Scan for the cell matching the given text and deliver its (X, Y) coordinate at center. 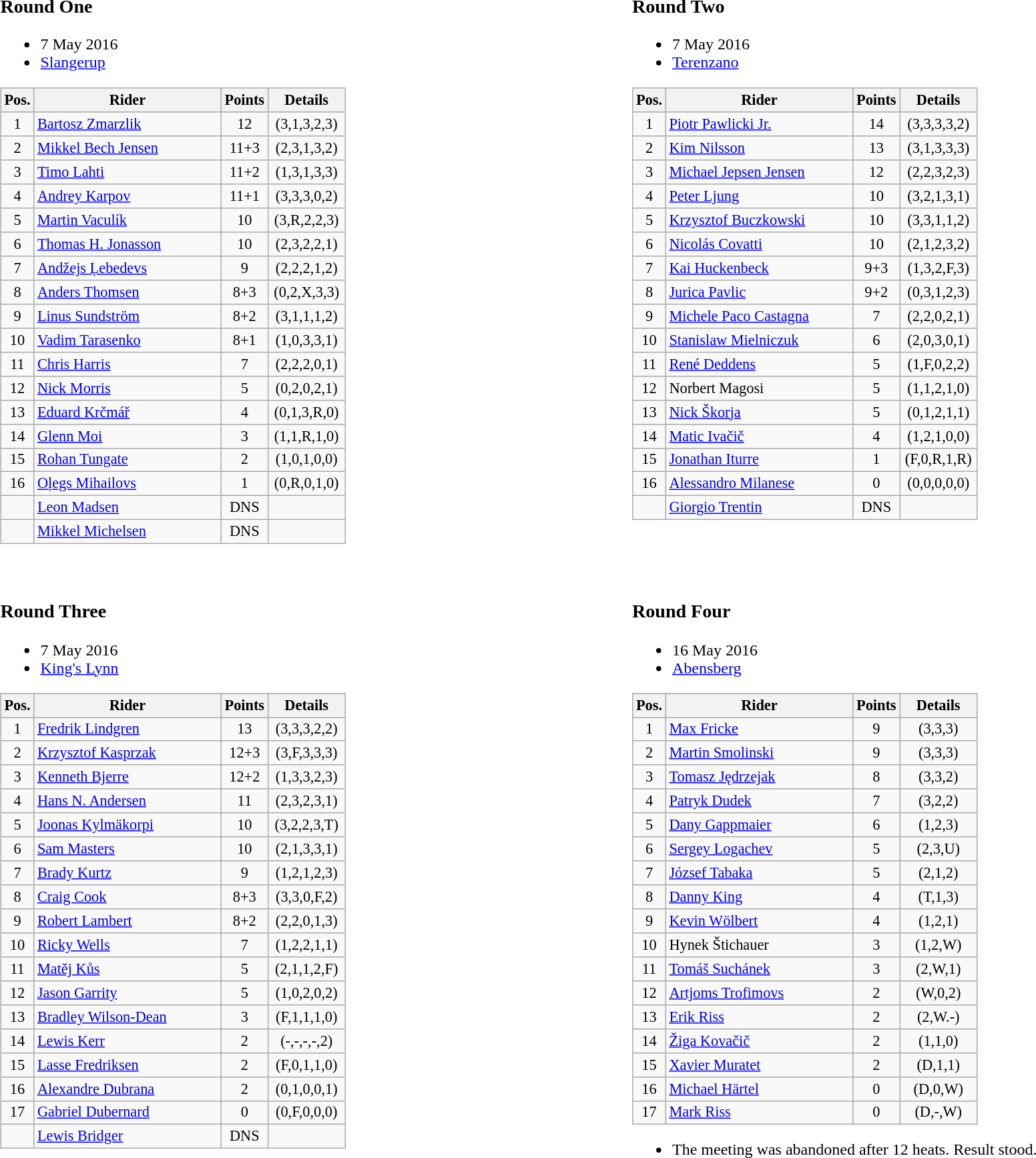
(D,0,W) (939, 1089)
Kenneth Bjerre (127, 777)
(1,F,0,2,2) (939, 364)
Michele Paco Castagna (759, 316)
Artjoms Trofimovs (759, 992)
11+2 (244, 172)
(3,2,1,3,1) (939, 196)
Craig Cook (127, 897)
(2,1,2,3,2) (939, 244)
(1,2,1,2,3) (307, 873)
11+3 (244, 148)
(2,2,2,0,1) (307, 364)
Bradley Wilson-Dean (127, 1017)
(2,3,1,3,2) (307, 148)
Timo Lahti (127, 172)
(1,2,W) (939, 945)
Lewis Bridger (127, 1137)
(3,2,2) (939, 801)
8+1 (244, 340)
Krzysztof Buczkowski (759, 220)
Matic Ivačič (759, 436)
Brady Kurtz (127, 873)
(1,3,1,3,3) (307, 172)
(2,W,1) (939, 969)
Mikkel Bech Jensen (127, 148)
Jurica Pavlic (759, 292)
Žiga Kovačič (759, 1041)
Jason Garrity (127, 992)
Tomáš Suchánek (759, 969)
Ricky Wells (127, 945)
(2,W.-) (939, 1017)
Gabriel Dubernard (127, 1113)
(2,3,2,3,1) (307, 801)
(0,0,0,0,0) (939, 484)
József Tabaka (759, 873)
Dany Gappmaier (759, 825)
Piotr Pawlicki Jr. (759, 124)
(1,2,1,0,0) (939, 436)
Michael Jepsen Jensen (759, 172)
(2,3,U) (939, 849)
Bartosz Zmarzlik (127, 124)
(0,1,3,R,0) (307, 412)
(2,2,3,2,3) (939, 172)
Nicolás Covatti (759, 244)
12+2 (244, 777)
René Deddens (759, 364)
(2,3,2,2,1) (307, 244)
Martin Vaculík (127, 220)
Michael Härtel (759, 1089)
(1,0,3,3,1) (307, 340)
Matěj Kůs (127, 969)
Krzysztof Kasprzak (127, 753)
Mikkel Michelsen (127, 532)
Thomas H. Jonasson (127, 244)
Oļegs Mihailovs (127, 484)
9+3 (876, 268)
Linus Sundström (127, 316)
Hans N. Andersen (127, 801)
(2,2,0,1,3) (307, 921)
9+2 (876, 292)
Max Fricke (759, 729)
(1,3,3,2,3) (307, 777)
Kim Nilsson (759, 148)
(D,1,1) (939, 1065)
(F,1,1,1,0) (307, 1017)
Jonathan Iturre (759, 460)
(0,3,1,2,3) (939, 292)
Hynek Štichauer (759, 945)
(3,1,3,3,3) (939, 148)
(1,0,1,0,0) (307, 460)
Alessandro Milanese (759, 484)
Robert Lambert (127, 921)
(1,1,2,1,0) (939, 388)
Tomasz Jędrzejak (759, 777)
(2,2,2,1,2) (307, 268)
Kai Huckenbeck (759, 268)
(0,1,0,0,1) (307, 1089)
Danny King (759, 897)
(0,2,X,3,3) (307, 292)
(3,1,3,2,3) (307, 124)
(3,R,2,2,3) (307, 220)
(F,0,1,1,0) (307, 1065)
(2,1,3,3,1) (307, 849)
(0,2,0,2,1) (307, 388)
(3,3,3,0,2) (307, 196)
(3,3,3,3,2) (939, 124)
(2,1,2) (939, 873)
Kevin Wölbert (759, 921)
Glenn Moi (127, 436)
(3,F,3,3,3) (307, 753)
(1,2,2,1,1) (307, 945)
Sam Masters (127, 849)
(1,2,1) (939, 921)
(0,F,0,0,0) (307, 1113)
(2,2,0,2,1) (939, 316)
Andrey Karpov (127, 196)
Anders Thomsen (127, 292)
(1,1,0) (939, 1041)
Lewis Kerr (127, 1041)
(-,-,-,-,2) (307, 1041)
Andžejs Ļebedevs (127, 268)
Chris Harris (127, 364)
11+1 (244, 196)
(3,2,2,3,T) (307, 825)
(T,1,3) (939, 897)
Martin Smolinski (759, 753)
(3,1,1,1,2) (307, 316)
Leon Madsen (127, 508)
(3,3,3,2,2) (307, 729)
Vadim Tarasenko (127, 340)
Erik Riss (759, 1017)
Peter Ljung (759, 196)
Xavier Muratet (759, 1065)
(1,1,R,1,0) (307, 436)
Mark Riss (759, 1113)
(F,0,R,1,R) (939, 460)
(3,3,2) (939, 777)
Joonas Kylmäkorpi (127, 825)
Stanislaw Mielniczuk (759, 340)
(0,1,2,1,1) (939, 412)
(3,3,0,F,2) (307, 897)
Alexandre Dubrana (127, 1089)
Nick Škorja (759, 412)
Giorgio Trentin (759, 508)
Rohan Tungate (127, 460)
(1,0,2,0,2) (307, 992)
Lasse Fredriksen (127, 1065)
(0,R,0,1,0) (307, 484)
(2,0,3,0,1) (939, 340)
(D,-,W) (939, 1113)
Patryk Dudek (759, 801)
(1,3,2,F,3) (939, 268)
12+3 (244, 753)
Eduard Krčmář (127, 412)
Nick Morris (127, 388)
Sergey Logachev (759, 849)
(W,0,2) (939, 992)
(3,3,1,1,2) (939, 220)
Fredrik Lindgren (127, 729)
(2,1,1,2,F) (307, 969)
Norbert Magosi (759, 388)
(1,2,3) (939, 825)
